Return the [X, Y] coordinate for the center point of the cell that contains the specified text.  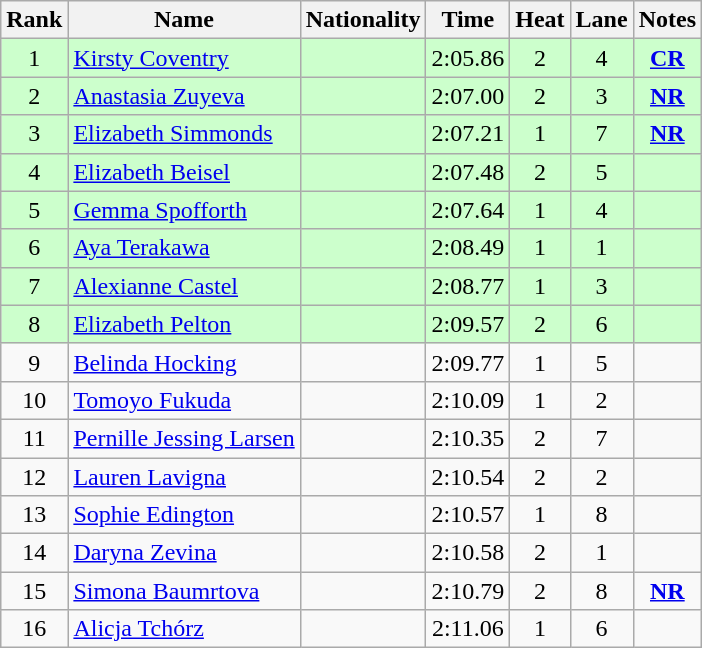
2:08.77 [468, 286]
Nationality [363, 20]
Pernille Jessing Larsen [184, 438]
Aya Terakawa [184, 248]
16 [34, 629]
Rank [34, 20]
CR [667, 58]
2:09.77 [468, 362]
Elizabeth Simmonds [184, 134]
Lane [602, 20]
10 [34, 400]
2:07.64 [468, 210]
Daryna Zevina [184, 553]
Heat [540, 20]
Anastasia Zuyeva [184, 96]
Time [468, 20]
9 [34, 362]
Tomoyo Fukuda [184, 400]
12 [34, 477]
2:05.86 [468, 58]
2:11.06 [468, 629]
2:10.58 [468, 553]
Notes [667, 20]
11 [34, 438]
2:07.00 [468, 96]
Name [184, 20]
2:07.21 [468, 134]
Alicja Tchórz [184, 629]
Belinda Hocking [184, 362]
2:07.48 [468, 172]
Gemma Spofforth [184, 210]
15 [34, 591]
2:10.54 [468, 477]
2:10.35 [468, 438]
2:10.79 [468, 591]
Alexianne Castel [184, 286]
2:08.49 [468, 248]
2:10.57 [468, 515]
2:09.57 [468, 324]
Kirsty Coventry [184, 58]
Simona Baumrtova [184, 591]
2:10.09 [468, 400]
14 [34, 553]
13 [34, 515]
Lauren Lavigna [184, 477]
Sophie Edington [184, 515]
Elizabeth Pelton [184, 324]
Elizabeth Beisel [184, 172]
